Locate the cell with the specified text and output its [X, Y] center coordinate. 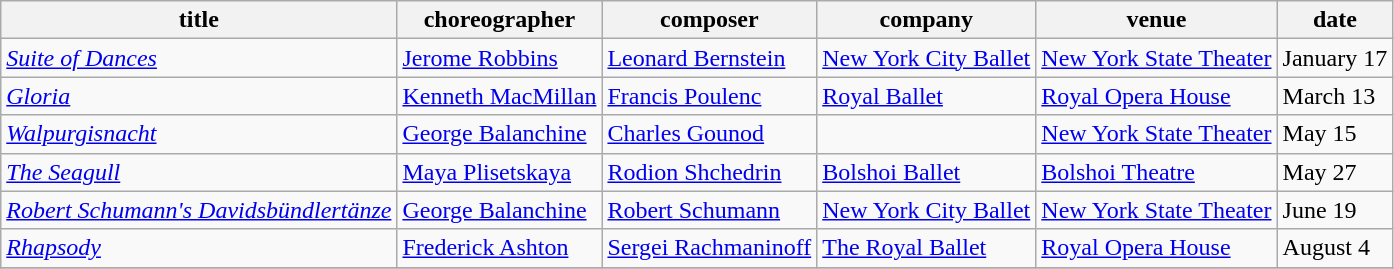
May 27 [1335, 172]
Bolshoi Theatre [1156, 172]
composer [710, 20]
Francis Poulenc [710, 96]
Gloria [199, 96]
Kenneth MacMillan [500, 96]
date [1335, 20]
Maya Plisetskaya [500, 172]
venue [1156, 20]
May 15 [1335, 134]
Sergei Rachmaninoff [710, 248]
Bolshoi Ballet [926, 172]
Frederick Ashton [500, 248]
Charles Gounod [710, 134]
Suite of Dances [199, 58]
company [926, 20]
title [199, 20]
Rhapsody [199, 248]
Robert Schumann's Davidsbündlertänze [199, 210]
Royal Ballet [926, 96]
March 13 [1335, 96]
January 17 [1335, 58]
August 4 [1335, 248]
June 19 [1335, 210]
Rodion Shchedrin [710, 172]
Walpurgisnacht [199, 134]
The Royal Ballet [926, 248]
The Seagull [199, 172]
Robert Schumann [710, 210]
Leonard Bernstein [710, 58]
Jerome Robbins [500, 58]
choreographer [500, 20]
